Find where the given text appears and provide that cell's center as [x, y] coordinate. 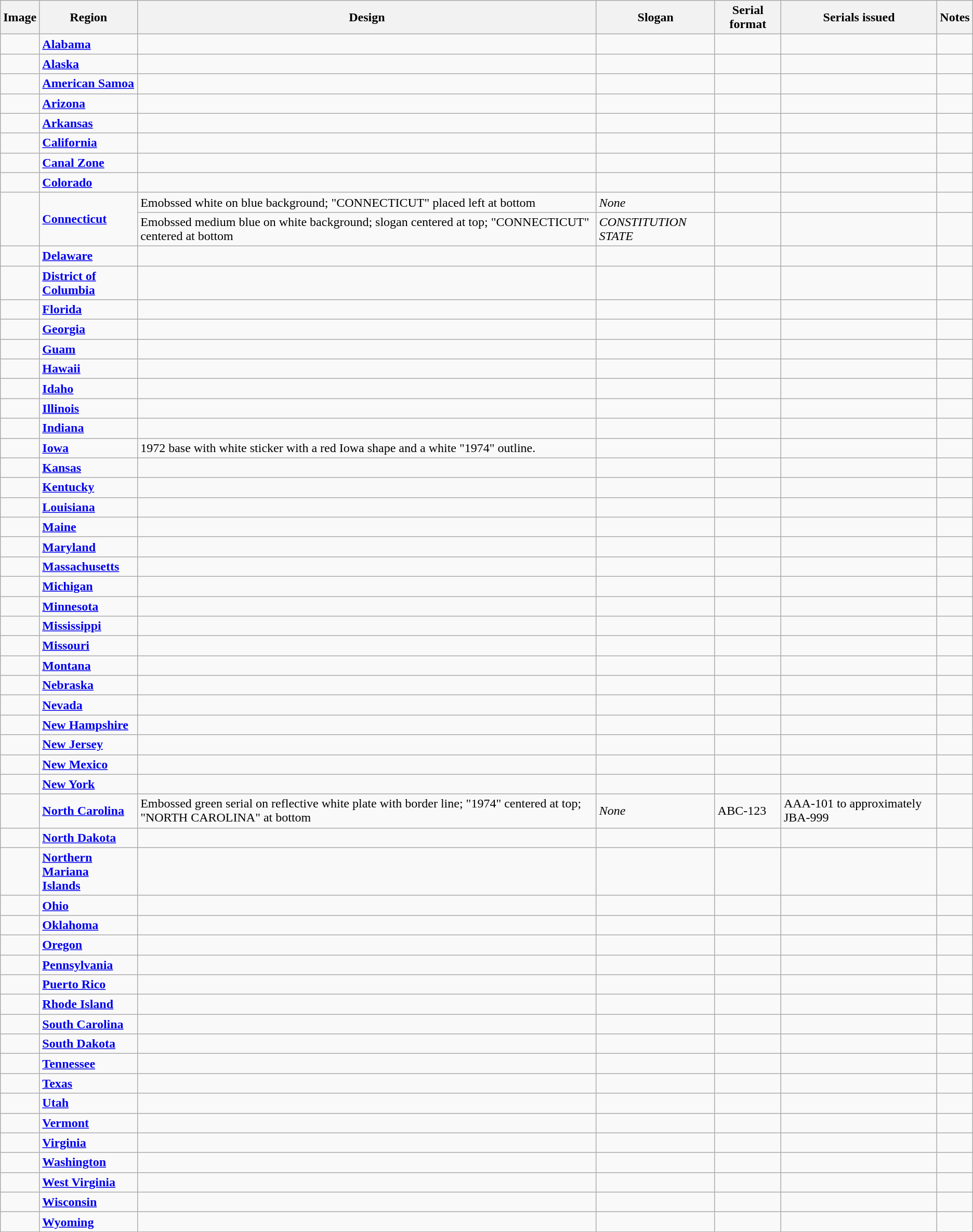
West Virginia [88, 1182]
Washington [88, 1162]
Maine [88, 527]
Canal Zone [88, 163]
Pennsylvania [88, 965]
AAA-101 to approximately JBA-999 [859, 811]
Louisiana [88, 507]
Indiana [88, 428]
Embossed green serial on reflective white plate with border line; "1974" centered at top; "NORTH CAROLINA" at bottom [367, 811]
Colorado [88, 182]
Minnesota [88, 606]
Montana [88, 666]
ABC-123 [747, 811]
New Mexico [88, 764]
North Carolina [88, 811]
Northern Mariana Islands [88, 871]
California [88, 143]
Michigan [88, 586]
CONSTITUTION STATE [655, 229]
Maryland [88, 547]
Connecticut [88, 219]
Wisconsin [88, 1202]
Rhode Island [88, 1004]
Virginia [88, 1143]
Wyoming [88, 1222]
Missouri [88, 646]
Alaska [88, 64]
Oklahoma [88, 925]
Serial format [747, 18]
Delaware [88, 256]
Utah [88, 1103]
New Hampshire [88, 725]
Notes [955, 18]
Mississippi [88, 626]
Oregon [88, 945]
Slogan [655, 18]
Serials issued [859, 18]
Nevada [88, 705]
Idaho [88, 389]
Region [88, 18]
Iowa [88, 448]
South Carolina [88, 1024]
Florida [88, 310]
Image [20, 18]
Kentucky [88, 487]
Guam [88, 349]
Massachusetts [88, 566]
Hawaii [88, 369]
Arizona [88, 103]
South Dakota [88, 1044]
Emobssed white on blue background; "CONNECTICUT" placed left at bottom [367, 202]
New York [88, 784]
1972 base with white sticker with a red Iowa shape and a white "1974" outline. [367, 448]
North Dakota [88, 838]
New Jersey [88, 745]
Puerto Rico [88, 985]
District ofColumbia [88, 283]
Illinois [88, 408]
American Samoa [88, 84]
Alabama [88, 44]
Nebraska [88, 685]
Emobssed medium blue on white background; slogan centered at top; "CONNECTICUT" centered at bottom [367, 229]
Georgia [88, 329]
Vermont [88, 1123]
Design [367, 18]
Tennessee [88, 1064]
Arkansas [88, 123]
Texas [88, 1083]
Kansas [88, 468]
Ohio [88, 905]
